Return the (x, y) coordinate for the center point of the cell that contains the specified text.  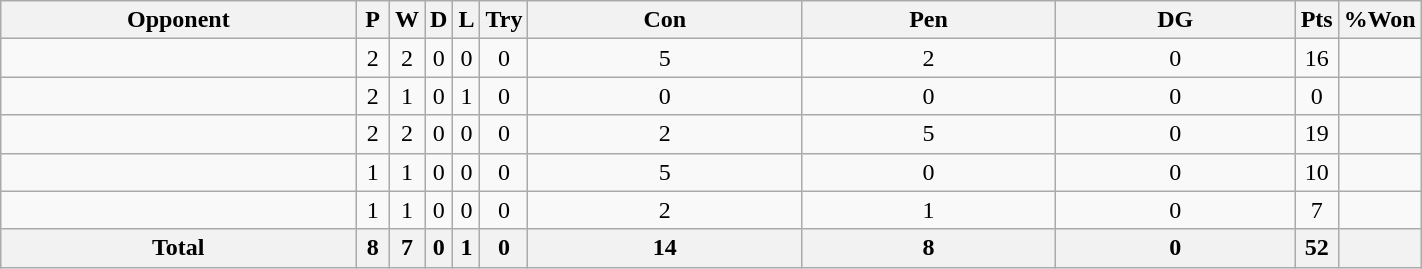
P (373, 20)
52 (1316, 248)
Pts (1316, 20)
Total (178, 248)
16 (1316, 58)
%Won (1380, 20)
19 (1316, 134)
Pen (928, 20)
L (466, 20)
Opponent (178, 20)
14 (665, 248)
Try (504, 20)
D (438, 20)
DG (1175, 20)
W (406, 20)
10 (1316, 172)
Con (665, 20)
